Search for the cell housing the specified text and yield its [x, y] center coordinate. 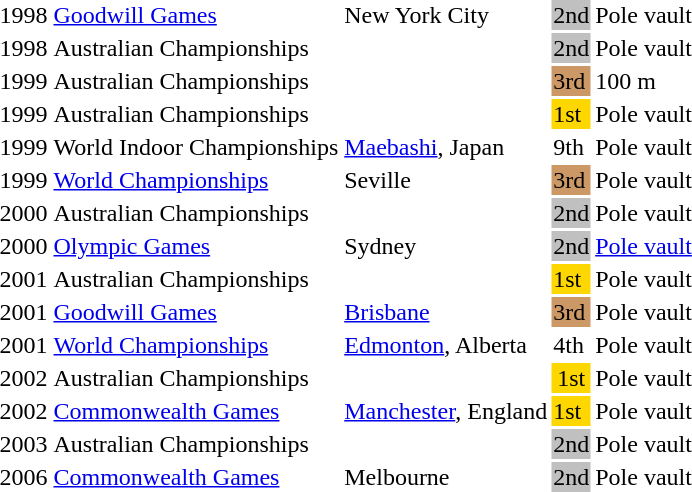
Seville [446, 180]
Brisbane [446, 312]
Olympic Games [196, 246]
Melbourne [446, 477]
Manchester, England [446, 411]
9th [572, 147]
World Indoor Championships [196, 147]
Edmonton, Alberta [446, 345]
New York City [446, 15]
Sydney [446, 246]
4th [572, 345]
Maebashi, Japan [446, 147]
